Capture the cell that displays the provided text and extract its [x, y] central coordinate. 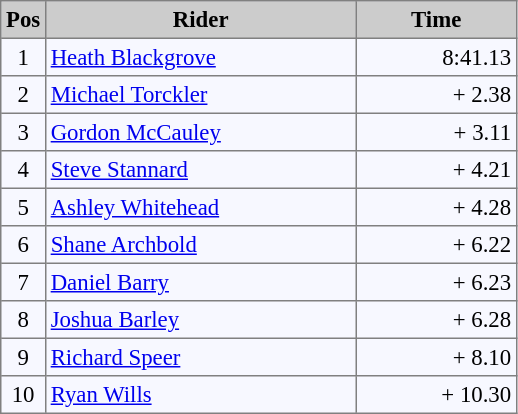
1 [24, 57]
Time [436, 20]
+ 8.10 [436, 357]
+ 6.23 [436, 282]
Rider [200, 20]
2 [24, 95]
+ 10.30 [436, 395]
+ 6.28 [436, 320]
Joshua Barley [200, 320]
9 [24, 357]
6 [24, 245]
3 [24, 132]
+ 4.21 [436, 170]
4 [24, 170]
+ 6.22 [436, 245]
5 [24, 207]
Ashley Whitehead [200, 207]
Daniel Barry [200, 282]
Michael Torckler [200, 95]
Steve Stannard [200, 170]
+ 3.11 [436, 132]
Richard Speer [200, 357]
10 [24, 395]
7 [24, 282]
8:41.13 [436, 57]
Shane Archbold [200, 245]
+ 2.38 [436, 95]
+ 4.28 [436, 207]
Heath Blackgrove [200, 57]
Pos [24, 20]
Ryan Wills [200, 395]
Gordon McCauley [200, 132]
8 [24, 320]
